Extract the [X, Y] coordinate from the center of the cell holding the provided text.  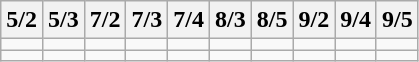
8/3 [230, 20]
5/2 [22, 20]
5/3 [63, 20]
9/2 [314, 20]
8/5 [272, 20]
7/3 [147, 20]
7/2 [105, 20]
7/4 [189, 20]
9/4 [356, 20]
9/5 [397, 20]
